Detect which cell encompasses the target text, then output its (X, Y) center coordinate. 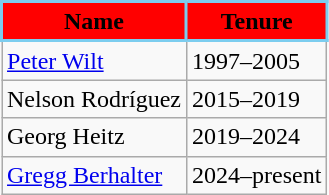
Gregg Berhalter (94, 175)
Tenure (257, 22)
2019–2024 (257, 137)
1997–2005 (257, 60)
Nelson Rodríguez (94, 99)
Name (94, 22)
Peter Wilt (94, 60)
Georg Heitz (94, 137)
2024–present (257, 175)
2015–2019 (257, 99)
